Provide the [x, y] coordinate of the cell's center where the given text is located.  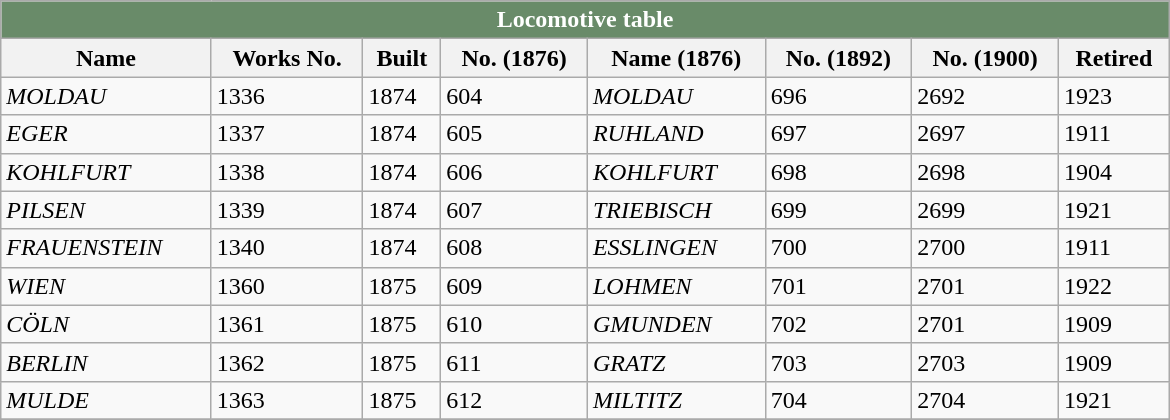
606 [514, 172]
700 [838, 248]
1336 [287, 96]
1337 [287, 134]
LOHMEN [676, 286]
1923 [1114, 96]
702 [838, 324]
2700 [986, 248]
Built [402, 58]
697 [838, 134]
MILTITZ [676, 400]
2692 [986, 96]
Locomotive table [585, 20]
610 [514, 324]
CÖLN [106, 324]
696 [838, 96]
611 [514, 362]
ESSLINGEN [676, 248]
2697 [986, 134]
2698 [986, 172]
TRIEBISCH [676, 210]
RUHLAND [676, 134]
No. (1900) [986, 58]
No. (1876) [514, 58]
MULDE [106, 400]
2703 [986, 362]
1922 [1114, 286]
1363 [287, 400]
WIEN [106, 286]
704 [838, 400]
GMUNDEN [676, 324]
1340 [287, 248]
Name [106, 58]
Name (1876) [676, 58]
609 [514, 286]
GRATZ [676, 362]
FRAUENSTEIN [106, 248]
604 [514, 96]
1904 [1114, 172]
Works No. [287, 58]
607 [514, 210]
1362 [287, 362]
1339 [287, 210]
698 [838, 172]
612 [514, 400]
2704 [986, 400]
EGER [106, 134]
699 [838, 210]
1361 [287, 324]
PILSEN [106, 210]
703 [838, 362]
608 [514, 248]
BERLIN [106, 362]
605 [514, 134]
701 [838, 286]
1338 [287, 172]
No. (1892) [838, 58]
Retired [1114, 58]
1360 [287, 286]
2699 [986, 210]
